Determine the [x, y] coordinate at the center of the cell enclosing the given text.  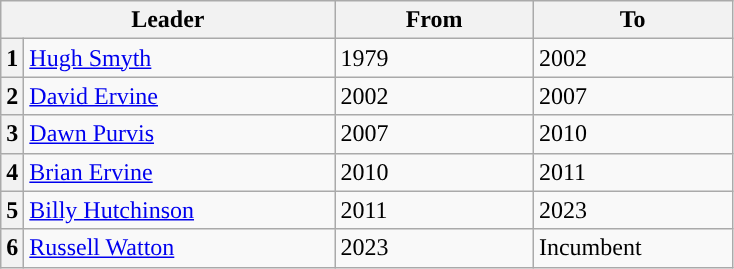
1979 [434, 58]
Brian Ervine [180, 172]
5 [12, 210]
2 [12, 96]
Billy Hutchinson [180, 210]
David Ervine [180, 96]
Incumbent [632, 248]
1 [12, 58]
From [434, 20]
Leader [168, 20]
6 [12, 248]
Russell Watton [180, 248]
4 [12, 172]
Dawn Purvis [180, 134]
To [632, 20]
Hugh Smyth [180, 58]
3 [12, 134]
